From the cell containing the given text, extract its center point as (X, Y) coordinate. 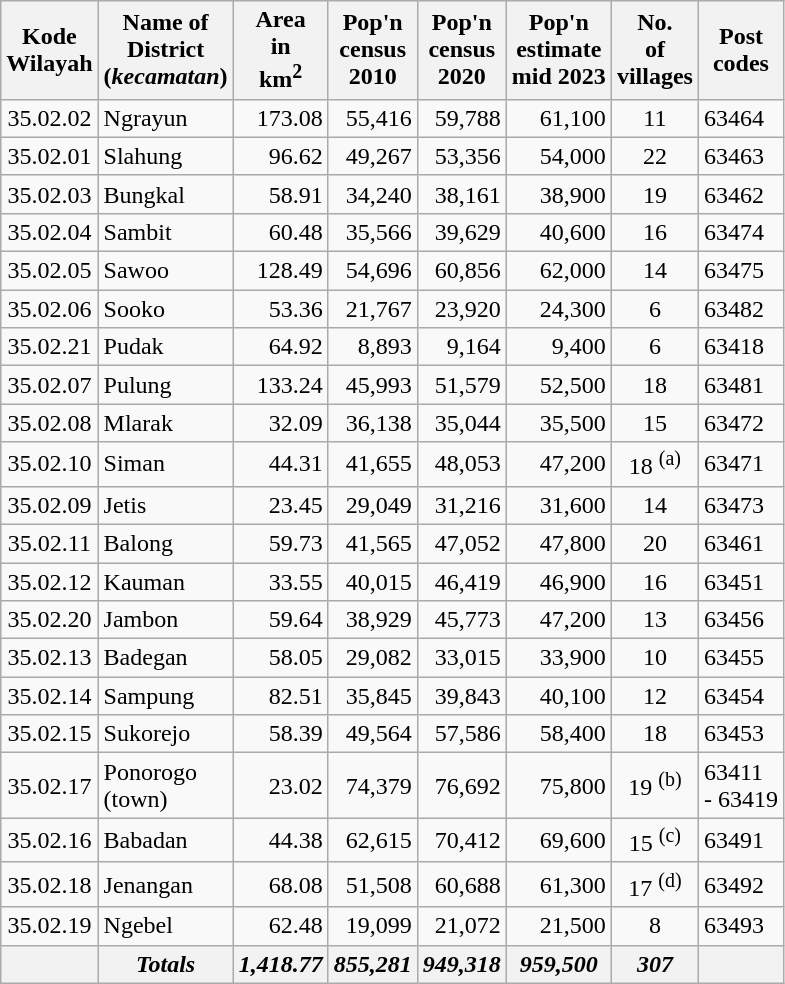
38,929 (372, 620)
57,586 (462, 734)
63455 (740, 658)
63451 (740, 582)
54,000 (558, 156)
35.02.10 (50, 464)
19 (b) (654, 786)
44.38 (280, 840)
63418 (740, 347)
63482 (740, 309)
58.05 (280, 658)
62,615 (372, 840)
Ngebel (166, 926)
44.31 (280, 464)
133.24 (280, 385)
63471 (740, 464)
49,564 (372, 734)
Area in km2 (280, 50)
Jambon (166, 620)
35,044 (462, 423)
47,800 (558, 543)
60,856 (462, 271)
59,788 (462, 118)
15 (c) (654, 840)
Totals (166, 964)
Kode Wilayah (50, 50)
Sambit (166, 232)
63493 (740, 926)
63475 (740, 271)
35.02.17 (50, 786)
23,920 (462, 309)
35.02.15 (50, 734)
21,500 (558, 926)
61,100 (558, 118)
Ponorogo (town) (166, 786)
Bungkal (166, 194)
Pop'ncensus2020 (462, 50)
Badegan (166, 658)
35.02.04 (50, 232)
63473 (740, 505)
18 (a) (654, 464)
35.02.07 (50, 385)
53,356 (462, 156)
12 (654, 696)
39,629 (462, 232)
51,579 (462, 385)
46,419 (462, 582)
35,845 (372, 696)
52,500 (558, 385)
Mlarak (166, 423)
48,053 (462, 464)
63454 (740, 696)
8 (654, 926)
63453 (740, 734)
Sawoo (166, 271)
Name ofDistrict(kecamatan) (166, 50)
58.91 (280, 194)
59.73 (280, 543)
35.02.18 (50, 884)
35.02.05 (50, 271)
Pop'nestimatemid 2023 (558, 50)
959,500 (558, 964)
51,508 (372, 884)
Jenangan (166, 884)
35.02.08 (50, 423)
63472 (740, 423)
11 (654, 118)
62,000 (558, 271)
35.02.16 (50, 840)
Babadan (166, 840)
40,600 (558, 232)
68.08 (280, 884)
Siman (166, 464)
Ngrayun (166, 118)
35,566 (372, 232)
38,900 (558, 194)
Balong (166, 543)
35.02.13 (50, 658)
47,052 (462, 543)
35.02.02 (50, 118)
35.02.21 (50, 347)
855,281 (372, 964)
35.02.12 (50, 582)
35.02.01 (50, 156)
63463 (740, 156)
32.09 (280, 423)
35.02.14 (50, 696)
74,379 (372, 786)
45,993 (372, 385)
63474 (740, 232)
19,099 (372, 926)
13 (654, 620)
20 (654, 543)
59.64 (280, 620)
307 (654, 964)
21,767 (372, 309)
8,893 (372, 347)
33.55 (280, 582)
55,416 (372, 118)
39,843 (462, 696)
9,164 (462, 347)
Jetis (166, 505)
35.02.06 (50, 309)
75,800 (558, 786)
62.48 (280, 926)
63411- 63419 (740, 786)
63461 (740, 543)
82.51 (280, 696)
63456 (740, 620)
63481 (740, 385)
Kauman (166, 582)
63462 (740, 194)
40,100 (558, 696)
60.48 (280, 232)
40,015 (372, 582)
69,600 (558, 840)
53.36 (280, 309)
54,696 (372, 271)
35,500 (558, 423)
949,318 (462, 964)
96.62 (280, 156)
31,216 (462, 505)
1,418.77 (280, 964)
Pudak (166, 347)
33,015 (462, 658)
35.02.19 (50, 926)
60,688 (462, 884)
35.02.11 (50, 543)
33,900 (558, 658)
10 (654, 658)
61,300 (558, 884)
Pulung (166, 385)
Pop'ncensus2010 (372, 50)
17 (d) (654, 884)
No.ofvillages (654, 50)
Postcodes (740, 50)
34,240 (372, 194)
29,082 (372, 658)
46,900 (558, 582)
58.39 (280, 734)
128.49 (280, 271)
70,412 (462, 840)
21,072 (462, 926)
36,138 (372, 423)
Sukorejo (166, 734)
45,773 (462, 620)
35.02.09 (50, 505)
64.92 (280, 347)
76,692 (462, 786)
58,400 (558, 734)
35.02.20 (50, 620)
23.02 (280, 786)
63491 (740, 840)
173.08 (280, 118)
Sooko (166, 309)
Slahung (166, 156)
Sampung (166, 696)
49,267 (372, 156)
19 (654, 194)
9,400 (558, 347)
63492 (740, 884)
63464 (740, 118)
35.02.03 (50, 194)
23.45 (280, 505)
31,600 (558, 505)
22 (654, 156)
29,049 (372, 505)
24,300 (558, 309)
41,565 (372, 543)
41,655 (372, 464)
38,161 (462, 194)
15 (654, 423)
